Scan for the cell matching the given text and deliver its (x, y) coordinate at center. 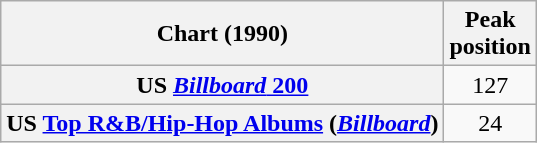
Chart (1990) (222, 34)
Peakposition (490, 34)
US Top R&B/Hip-Hop Albums (Billboard) (222, 123)
US Billboard 200 (222, 85)
24 (490, 123)
127 (490, 85)
